For the text-containing cell, return its midpoint in (x, y) coordinate format. 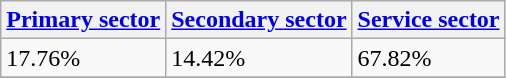
Secondary sector (259, 20)
14.42% (259, 58)
Service sector (428, 20)
17.76% (84, 58)
Primary sector (84, 20)
67.82% (428, 58)
